Extract the [X, Y] coordinate from the center of the cell holding the provided text.  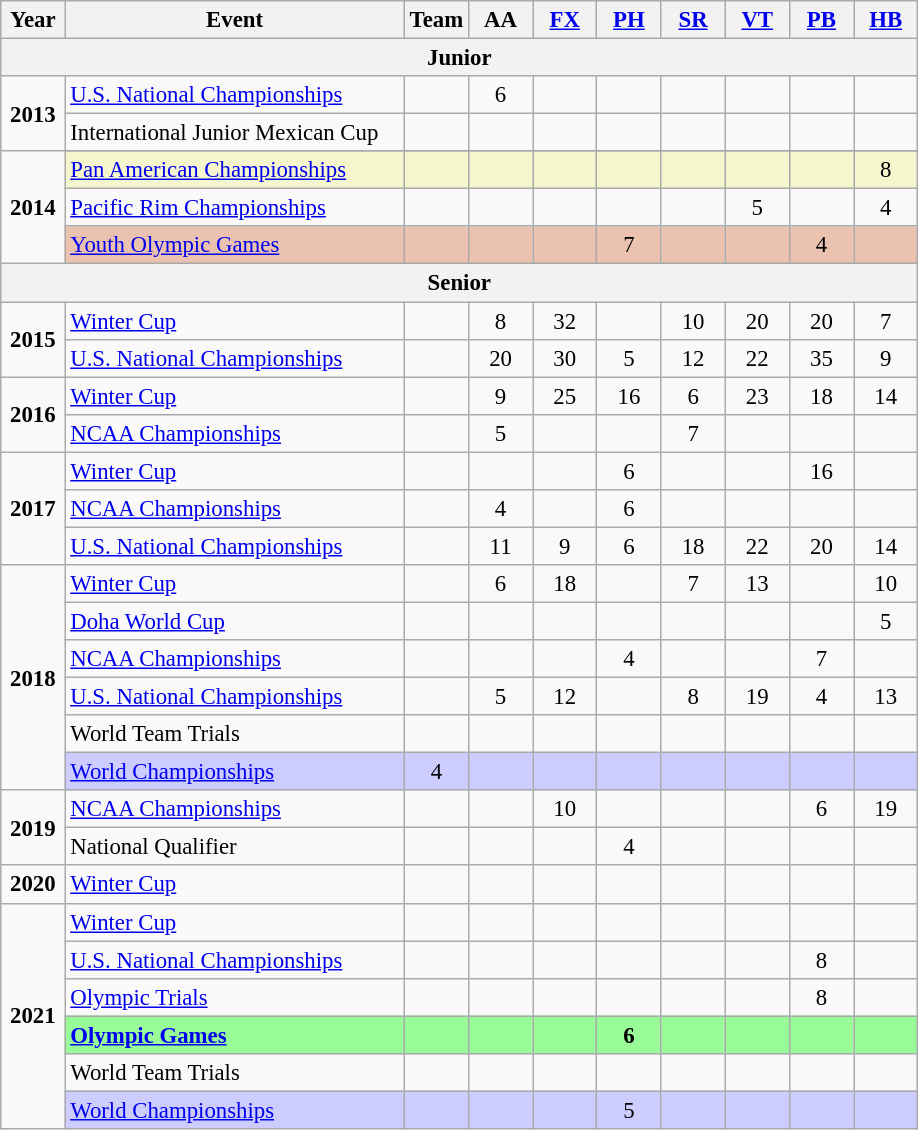
2020 [33, 885]
23 [757, 396]
Pacific Rim Championships [234, 208]
35 [821, 358]
International Junior Mexican Cup [234, 133]
Junior [460, 58]
Event [234, 20]
Olympic Trials [234, 997]
FX [565, 20]
2016 [33, 414]
Senior [460, 283]
Olympic Games [234, 1035]
PH [629, 20]
Pan American Championships [234, 170]
Youth Olympic Games [234, 245]
SR [693, 20]
HB [886, 20]
25 [565, 396]
VT [757, 20]
2018 [33, 678]
2017 [33, 508]
2019 [33, 828]
32 [565, 321]
11 [500, 546]
2013 [33, 114]
30 [565, 358]
2014 [33, 208]
AA [500, 20]
Doha World Cup [234, 621]
PB [821, 20]
Team [436, 20]
Year [33, 20]
2021 [33, 1016]
2015 [33, 340]
National Qualifier [234, 847]
